Provide the [X, Y] coordinate of the cell's center where the given text is located.  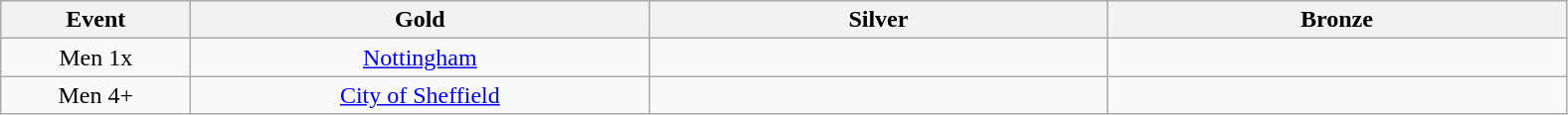
Event [95, 20]
Men 1x [95, 57]
Men 4+ [95, 95]
Silver [879, 20]
Bronze [1336, 20]
City of Sheffield [420, 95]
Gold [420, 20]
Nottingham [420, 57]
